Identify which cell holds the provided text, then report its [x, y] central coordinate. 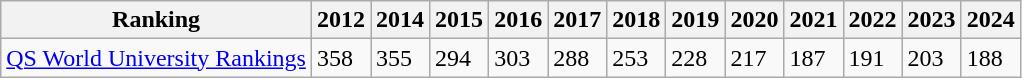
2018 [636, 20]
2020 [754, 20]
2023 [932, 20]
2017 [578, 20]
187 [814, 58]
Ranking [156, 20]
QS World University Rankings [156, 58]
2014 [400, 20]
2012 [340, 20]
2022 [872, 20]
358 [340, 58]
191 [872, 58]
2024 [990, 20]
217 [754, 58]
2021 [814, 20]
303 [518, 58]
203 [932, 58]
288 [578, 58]
253 [636, 58]
2019 [696, 20]
294 [460, 58]
2016 [518, 20]
355 [400, 58]
188 [990, 58]
228 [696, 58]
2015 [460, 20]
